Determine the [X, Y] coordinate at the center of the cell enclosing the given text.  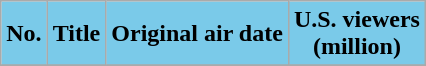
No. [24, 34]
U.S. viewers(million) [356, 34]
Original air date [198, 34]
Title [76, 34]
